Capture the cell that displays the provided text and extract its [X, Y] central coordinate. 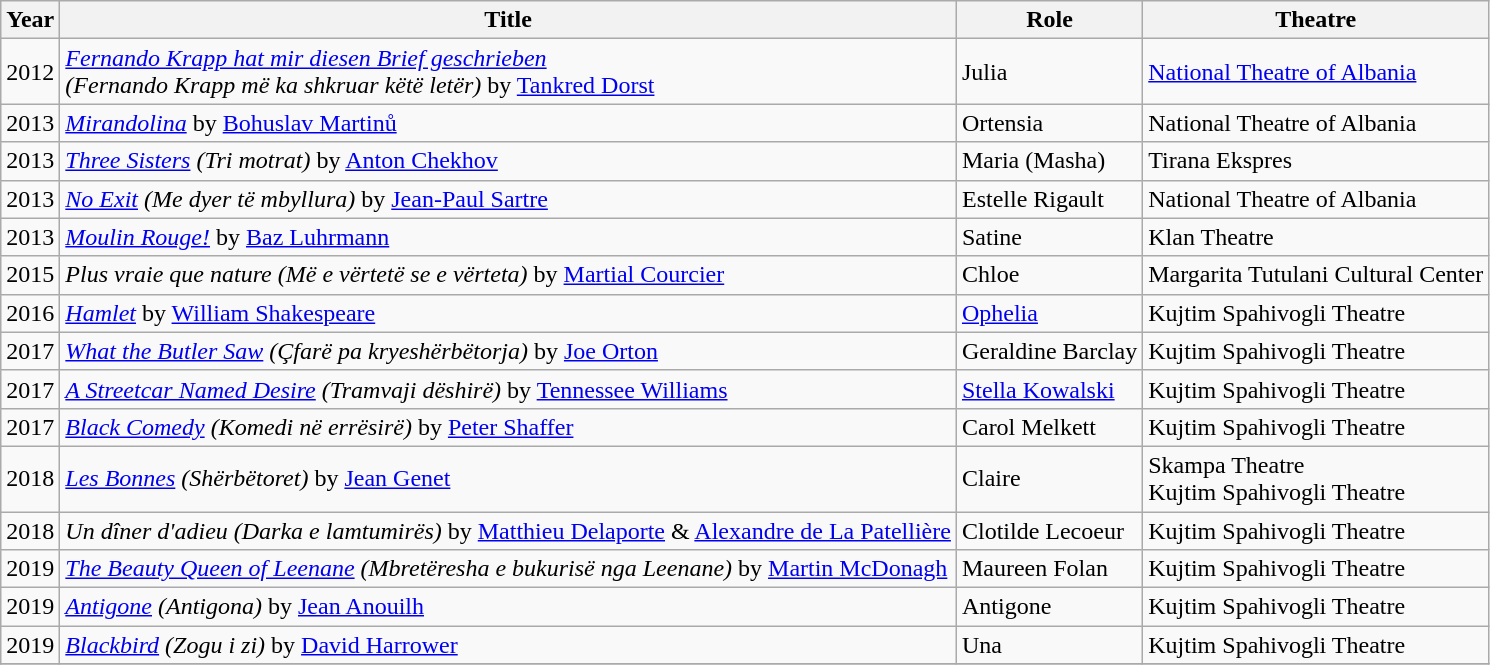
Les Bonnes (Shërbëtoret) by Jean Genet [508, 478]
Estelle Rigault [1049, 199]
Theatre [1316, 20]
Year [30, 20]
Black Comedy (Komedi në errësirë) by Peter Shaffer [508, 427]
Role [1049, 20]
Carol Melkett [1049, 427]
Una [1049, 645]
Tirana Ekspres [1316, 161]
Blackbird (Zogu i zi) by David Harrower [508, 645]
Chloe [1049, 275]
Satine [1049, 237]
Title [508, 20]
Stella Kowalski [1049, 389]
Un dîner d'adieu (Darka e lamtumirës) by Matthieu Delaporte & Alexandre de La Patellière [508, 531]
Three Sisters (Tri motrat) by Anton Chekhov [508, 161]
Fernando Krapp hat mir diesen Brief geschrieben (Fernando Krapp më ka shkruar këtë letër) by Tankred Dorst [508, 72]
No Exit (Me dyer të mbyllura) by Jean-Paul Sartre [508, 199]
Antigone [1049, 607]
The Beauty Queen of Leenane (Mbretëresha e bukurisë nga Leenane) by Martin McDonagh [508, 569]
2015 [30, 275]
What the Butler Saw (Çfarë pa kryeshërbëtorja) by Joe Orton [508, 351]
Mirandolina by Bohuslav Martinů [508, 123]
Skampa TheatreKujtim Spahivogli Theatre [1316, 478]
Maria (Masha) [1049, 161]
Moulin Rouge! by Baz Luhrmann [508, 237]
Margarita Tutulani Cultural Center [1316, 275]
Geraldine Barclay [1049, 351]
Maureen Folan [1049, 569]
Ophelia [1049, 313]
2012 [30, 72]
A Streetcar Named Desire (Tramvaji dëshirë) by Tennessee Williams [508, 389]
Claire [1049, 478]
Plus vraie que nature (Më e vërtetë se e vërteta) by Martial Courcier [508, 275]
Ortensia [1049, 123]
Clotilde Lecoeur [1049, 531]
Julia [1049, 72]
2016 [30, 313]
Hamlet by William Shakespeare [508, 313]
Antigone (Antigona) by Jean Anouilh [508, 607]
Klan Theatre [1316, 237]
